Detect which cell encompasses the target text, then output its (x, y) center coordinate. 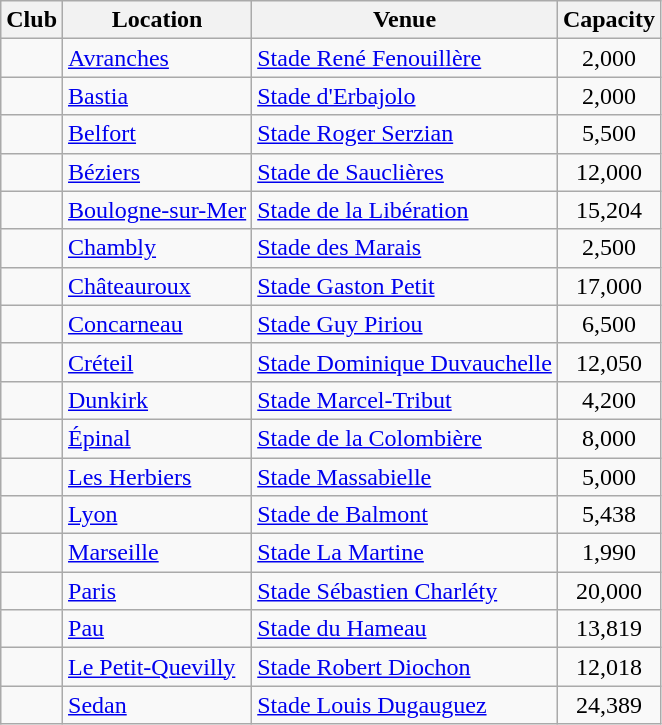
Stade de Sauclières (405, 172)
Venue (405, 20)
Sedan (158, 705)
Stade de la Libération (405, 210)
Châteauroux (158, 286)
Boulogne-sur-Mer (158, 210)
Stade d'Erbajolo (405, 96)
Stade Massabielle (405, 477)
Chambly (158, 248)
Stade René Fenouillère (405, 58)
Lyon (158, 515)
20,000 (608, 591)
12,018 (608, 667)
Stade de Balmont (405, 515)
8,000 (608, 438)
5,438 (608, 515)
12,050 (608, 362)
Stade des Marais (405, 248)
Stade Dominique Duvauchelle (405, 362)
Avranches (158, 58)
Marseille (158, 553)
5,000 (608, 477)
13,819 (608, 629)
Stade de la Colombière (405, 438)
Stade Guy Piriou (405, 324)
Club (32, 20)
Dunkirk (158, 400)
Stade Marcel-Tribut (405, 400)
5,500 (608, 134)
Stade La Martine (405, 553)
Belfort (158, 134)
12,000 (608, 172)
6,500 (608, 324)
1,990 (608, 553)
Stade du Hameau (405, 629)
Capacity (608, 20)
Stade Gaston Petit (405, 286)
Concarneau (158, 324)
Béziers (158, 172)
4,200 (608, 400)
Stade Robert Diochon (405, 667)
Stade Louis Dugauguez (405, 705)
Créteil (158, 362)
17,000 (608, 286)
Pau (158, 629)
Stade Roger Serzian (405, 134)
15,204 (608, 210)
Le Petit-Quevilly (158, 667)
Location (158, 20)
Les Herbiers (158, 477)
Paris (158, 591)
2,500 (608, 248)
Stade Sébastien Charléty (405, 591)
24,389 (608, 705)
Bastia (158, 96)
Épinal (158, 438)
